Identify which cell holds the provided text, then report its [X, Y] central coordinate. 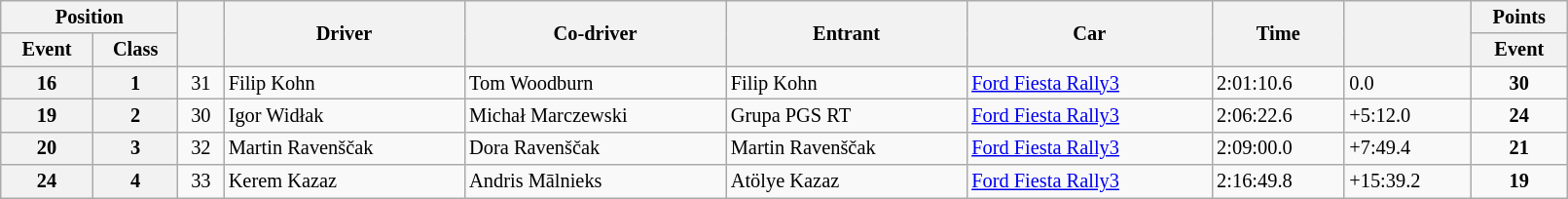
Points [1519, 17]
Dora Ravenščak [596, 148]
Kerem Kazaz [345, 181]
Driver [345, 33]
0.0 [1407, 83]
Class [135, 50]
16 [47, 83]
Car [1089, 33]
Igor Widłak [345, 115]
3 [135, 148]
Atölye Kazaz [847, 181]
Time [1278, 33]
31 [201, 83]
33 [201, 181]
2:01:10.6 [1278, 83]
2 [135, 115]
Grupa PGS RT [847, 115]
+5:12.0 [1407, 115]
+7:49.4 [1407, 148]
+15:39.2 [1407, 181]
Michał Marczewski [596, 115]
Co-driver [596, 33]
2:06:22.6 [1278, 115]
1 [135, 83]
21 [1519, 148]
2:16:49.8 [1278, 181]
4 [135, 181]
Position [90, 17]
32 [201, 148]
Andris Mālnieks [596, 181]
Entrant [847, 33]
20 [47, 148]
Tom Woodburn [596, 83]
2:09:00.0 [1278, 148]
